From the cell containing the given text, extract its center point as [x, y] coordinate. 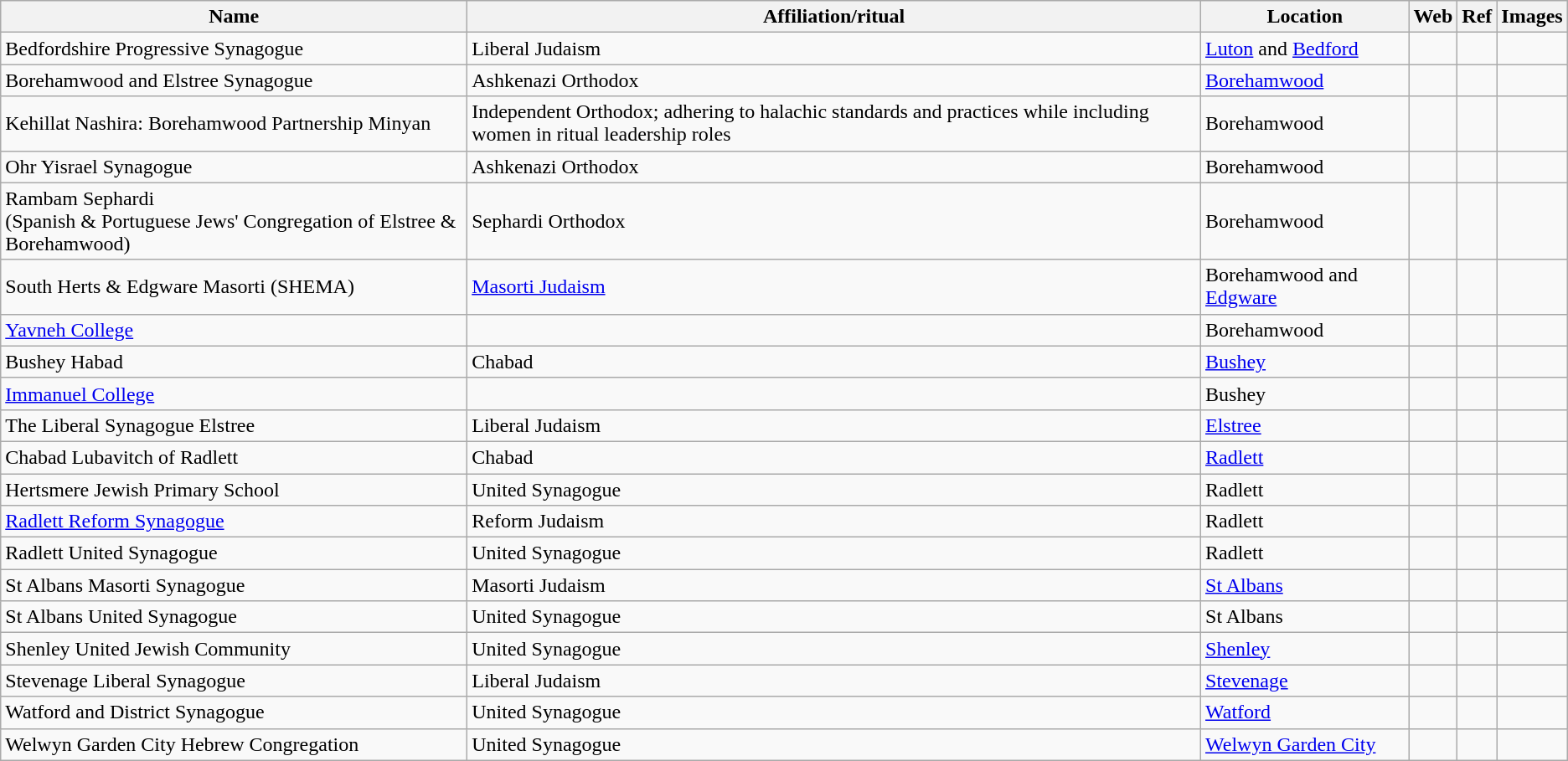
Luton and Bedford [1305, 49]
The Liberal Synagogue Elstree [235, 425]
Welwyn Garden City [1305, 744]
Shenley [1305, 649]
Borehamwood and Elstree Synagogue [235, 80]
St Albans United Synagogue [235, 617]
Name [235, 17]
Welwyn Garden City Hebrew Congregation [235, 744]
Kehillat Nashira: Borehamwood Partnership Minyan [235, 124]
Shenley United Jewish Community [235, 649]
Independent Orthodox; adhering to halachic standards and practices while including women in ritual leadership roles [834, 124]
Reform Judaism [834, 522]
Ref [1478, 17]
Watford [1305, 712]
Borehamwood and Edgware [1305, 286]
Immanuel College [235, 393]
Stevenage Liberal Synagogue [235, 681]
South Herts & Edgware Masorti (SHEMA) [235, 286]
Watford and District Synagogue [235, 712]
Stevenage [1305, 681]
Radlett United Synagogue [235, 553]
Elstree [1305, 425]
Bushey Habad [235, 362]
Rambam Sephardi(Spanish & Portuguese Jews' Congregation of Elstree & Borehamwood) [235, 221]
Bedfordshire Progressive Synagogue [235, 49]
Location [1305, 17]
Radlett Reform Synagogue [235, 522]
Chabad Lubavitch of Radlett [235, 457]
Sephardi Orthodox [834, 221]
Hertsmere Jewish Primary School [235, 490]
Yavneh College [235, 330]
Ohr Yisrael Synagogue [235, 167]
Web [1433, 17]
Images [1532, 17]
St Albans Masorti Synagogue [235, 585]
Affiliation/ritual [834, 17]
